For the text-containing cell, return its midpoint in [X, Y] coordinate format. 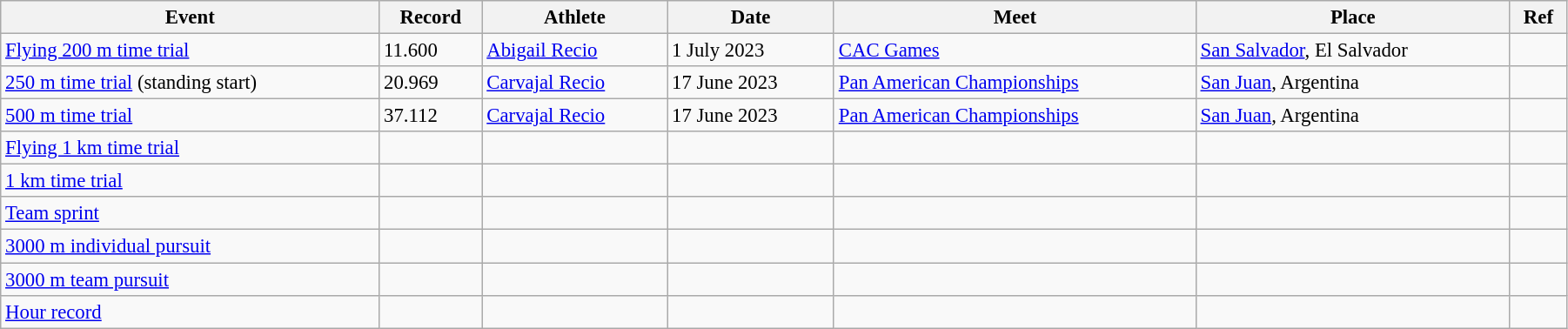
San Salvador, El Salvador [1352, 50]
37.112 [431, 116]
1 July 2023 [751, 50]
500 m time trial [190, 116]
3000 m individual pursuit [190, 246]
1 km time trial [190, 181]
Event [190, 17]
Team sprint [190, 213]
Meet [1015, 17]
3000 m team pursuit [190, 279]
Place [1352, 17]
CAC Games [1015, 50]
11.600 [431, 50]
Date [751, 17]
Flying 200 m time trial [190, 50]
250 m time trial (standing start) [190, 83]
Hour record [190, 312]
Abigail Recio [574, 50]
Flying 1 km time trial [190, 148]
Ref [1538, 17]
Record [431, 17]
Athlete [574, 17]
20.969 [431, 83]
